Detect which cell encompasses the target text, then output its (X, Y) center coordinate. 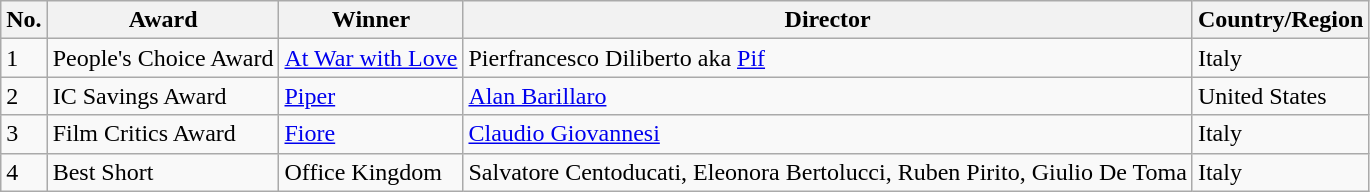
3 (24, 134)
Country/Region (1280, 20)
Alan Barillaro (828, 96)
Director (828, 20)
1 (24, 58)
2 (24, 96)
Claudio Giovannesi (828, 134)
No. (24, 20)
Fiore (371, 134)
Salvatore Centoducati, Eleonora Bertolucci, Ruben Pirito, Giulio De Toma (828, 172)
Winner (371, 20)
4 (24, 172)
Film Critics Award (163, 134)
People's Choice Award (163, 58)
IC Savings Award (163, 96)
Piper (371, 96)
Pierfrancesco Diliberto aka Pif (828, 58)
Award (163, 20)
At War with Love (371, 58)
Best Short (163, 172)
United States (1280, 96)
Office Kingdom (371, 172)
